Capture the cell that displays the provided text and extract its (x, y) central coordinate. 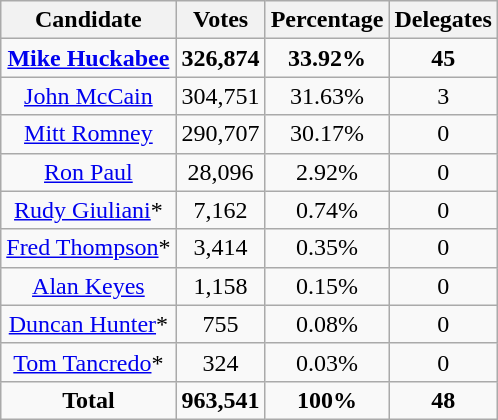
31.63% (327, 96)
John McCain (88, 96)
Ron Paul (88, 172)
Total (88, 400)
100% (327, 400)
Fred Thompson* (88, 248)
33.92% (327, 58)
Delegates (443, 20)
Votes (220, 20)
0.35% (327, 248)
Candidate (88, 20)
0.03% (327, 362)
Percentage (327, 20)
324 (220, 362)
45 (443, 58)
0.15% (327, 286)
304,751 (220, 96)
48 (443, 400)
28,096 (220, 172)
3 (443, 96)
963,541 (220, 400)
2.92% (327, 172)
Rudy Giuliani* (88, 210)
Mitt Romney (88, 134)
0.08% (327, 324)
7,162 (220, 210)
3,414 (220, 248)
1,158 (220, 286)
Tom Tancredo* (88, 362)
30.17% (327, 134)
755 (220, 324)
Duncan Hunter* (88, 324)
290,707 (220, 134)
0.74% (327, 210)
326,874 (220, 58)
Alan Keyes (88, 286)
Mike Huckabee (88, 58)
